Scan for the cell matching the given text and deliver its [X, Y] coordinate at center. 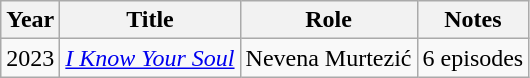
6 episodes [473, 58]
2023 [30, 58]
Notes [473, 20]
Nevena Murtezić [328, 58]
I Know Your Soul [150, 58]
Role [328, 20]
Title [150, 20]
Year [30, 20]
